Return (x, y) of the center of cell containing provided text 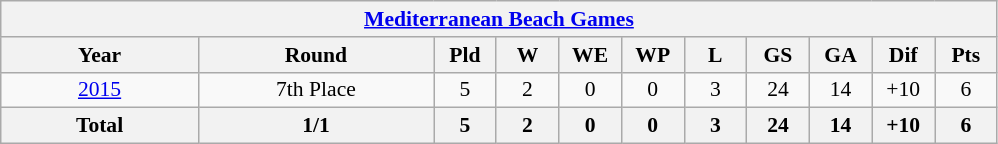
1/1 (316, 126)
Dif (904, 55)
L (716, 55)
Year (100, 55)
WP (652, 55)
Pts (966, 55)
W (528, 55)
2015 (100, 90)
GS (778, 55)
GA (840, 55)
Round (316, 55)
7th Place (316, 90)
Total (100, 126)
Pld (466, 55)
WE (590, 55)
Mediterranean Beach Games (499, 19)
